Search for the cell housing the specified text and yield its (X, Y) center coordinate. 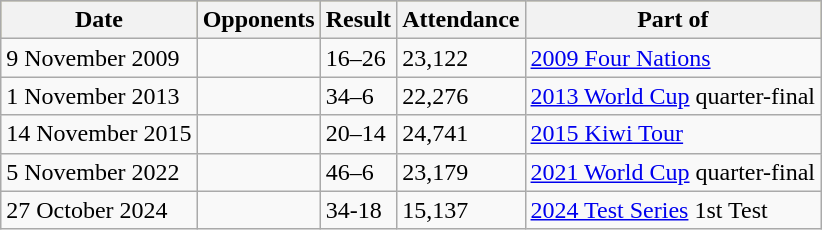
22,276 (461, 96)
2009 Four Nations (673, 58)
2015 Kiwi Tour (673, 134)
46–6 (358, 172)
2021 World Cup quarter-final (673, 172)
Result (358, 20)
20–14 (358, 134)
5 November 2022 (99, 172)
34-18 (358, 210)
34–6 (358, 96)
16–26 (358, 58)
14 November 2015 (99, 134)
Opponents (258, 20)
9 November 2009 (99, 58)
Date (99, 20)
24,741 (461, 134)
1 November 2013 (99, 96)
2024 Test Series 1st Test (673, 210)
Part of (673, 20)
Attendance (461, 20)
27 October 2024 (99, 210)
23,179 (461, 172)
23,122 (461, 58)
15,137 (461, 210)
2013 World Cup quarter-final (673, 96)
